Capture the cell that displays the provided text and extract its [X, Y] central coordinate. 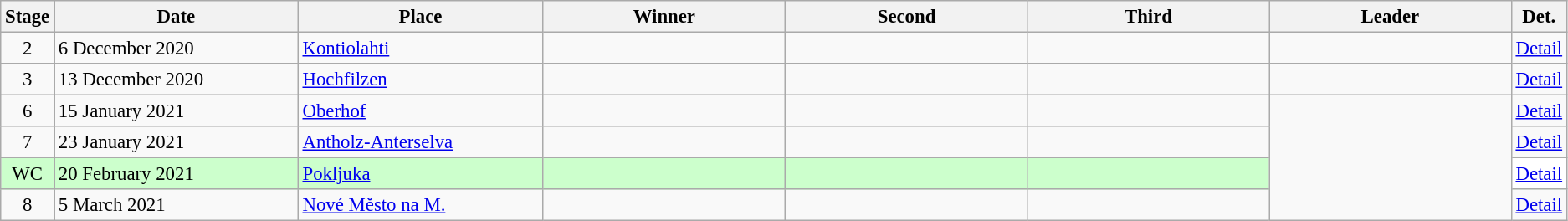
Nové Město na M. [420, 205]
15 January 2021 [176, 111]
Hochfilzen [420, 80]
Date [176, 17]
Third [1148, 17]
7 [28, 142]
WC [28, 174]
13 December 2020 [176, 80]
Oberhof [420, 111]
Kontiolahti [420, 49]
2 [28, 49]
23 January 2021 [176, 142]
Winner [664, 17]
Stage [28, 17]
Second [907, 17]
6 [28, 111]
8 [28, 205]
Pokljuka [420, 174]
Antholz-Anterselva [420, 142]
5 March 2021 [176, 205]
Place [420, 17]
6 December 2020 [176, 49]
Det. [1539, 17]
20 February 2021 [176, 174]
Leader [1391, 17]
3 [28, 80]
